From the cell containing the given text, extract its center point as (x, y) coordinate. 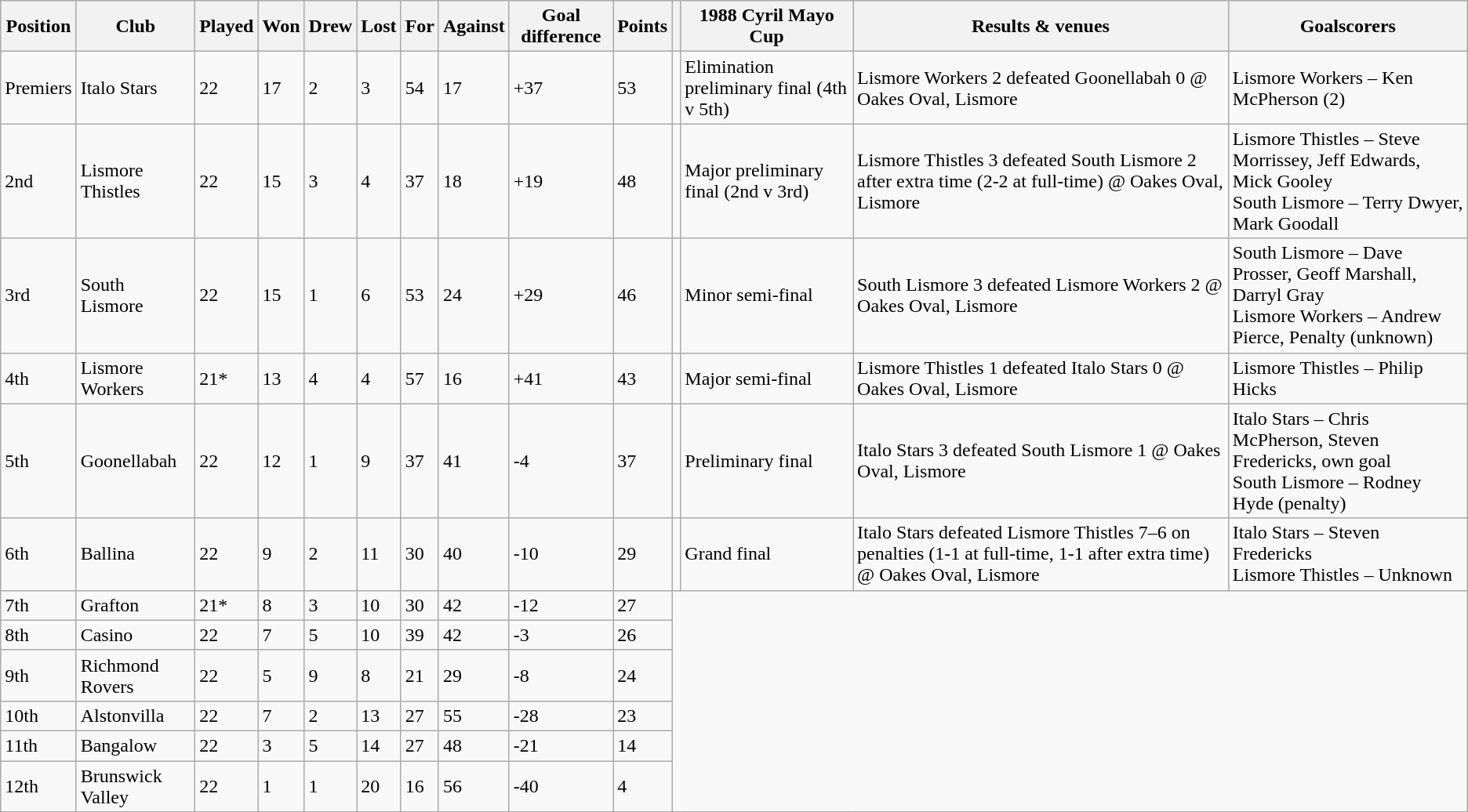
56 (474, 785)
Drew (331, 27)
41 (474, 461)
Casino (135, 635)
Italo Stars defeated Lismore Thistles 7–6 on penalties (1-1 at full-time, 1-1 after extra time) @ Oakes Oval, Lismore (1041, 554)
10th (38, 716)
-40 (561, 785)
11 (379, 554)
+29 (561, 295)
12 (281, 461)
Italo Stars – Steven FredericksLismore Thistles – Unknown (1347, 554)
Alstonvilla (135, 716)
46 (643, 295)
Italo Stars 3 defeated South Lismore 1 @ Oakes Oval, Lismore (1041, 461)
Position (38, 27)
Played (227, 27)
6 (379, 295)
26 (643, 635)
1988 Cyril Mayo Cup (767, 27)
Goonellabah (135, 461)
South Lismore – Dave Prosser, Geoff Marshall, Darryl GrayLismore Workers – Andrew Pierce, Penalty (unknown) (1347, 295)
Premiers (38, 88)
Lismore Thistles – Steve Morrissey, Jeff Edwards, Mick GooleySouth Lismore – Terry Dwyer, Mark Goodall (1347, 181)
Elimination preliminary final (4th v 5th) (767, 88)
Lismore Thistles – Philip Hicks (1347, 378)
54 (420, 88)
Lismore Workers – Ken McPherson (2) (1347, 88)
40 (474, 554)
23 (643, 716)
21 (420, 676)
2nd (38, 181)
55 (474, 716)
Goalscorers (1347, 27)
-21 (561, 745)
Italo Stars (135, 88)
Lismore Thistles 3 defeated South Lismore 2 after extra time (2-2 at full-time) @ Oakes Oval, Lismore (1041, 181)
For (420, 27)
Major preliminary final (2nd v 3rd) (767, 181)
7th (38, 605)
12th (38, 785)
20 (379, 785)
Grafton (135, 605)
3rd (38, 295)
Results & venues (1041, 27)
-10 (561, 554)
Lismore Workers (135, 378)
Lismore Thistles (135, 181)
Brunswick Valley (135, 785)
Won (281, 27)
4th (38, 378)
57 (420, 378)
Richmond Rovers (135, 676)
Italo Stars – Chris McPherson, Steven Fredericks, own goalSouth Lismore – Rodney Hyde (penalty) (1347, 461)
-8 (561, 676)
Points (643, 27)
Lismore Workers 2 defeated Goonellabah 0 @ Oakes Oval, Lismore (1041, 88)
Against (474, 27)
8th (38, 635)
South Lismore (135, 295)
+41 (561, 378)
+19 (561, 181)
18 (474, 181)
Major semi-final (767, 378)
5th (38, 461)
Ballina (135, 554)
-12 (561, 605)
Minor semi-final (767, 295)
Preliminary final (767, 461)
South Lismore 3 defeated Lismore Workers 2 @ Oakes Oval, Lismore (1041, 295)
Goal difference (561, 27)
39 (420, 635)
Club (135, 27)
Bangalow (135, 745)
6th (38, 554)
11th (38, 745)
Lost (379, 27)
-28 (561, 716)
-3 (561, 635)
Grand final (767, 554)
Lismore Thistles 1 defeated Italo Stars 0 @ Oakes Oval, Lismore (1041, 378)
43 (643, 378)
9th (38, 676)
+37 (561, 88)
-4 (561, 461)
